Detect which cell encompasses the target text, then output its (x, y) center coordinate. 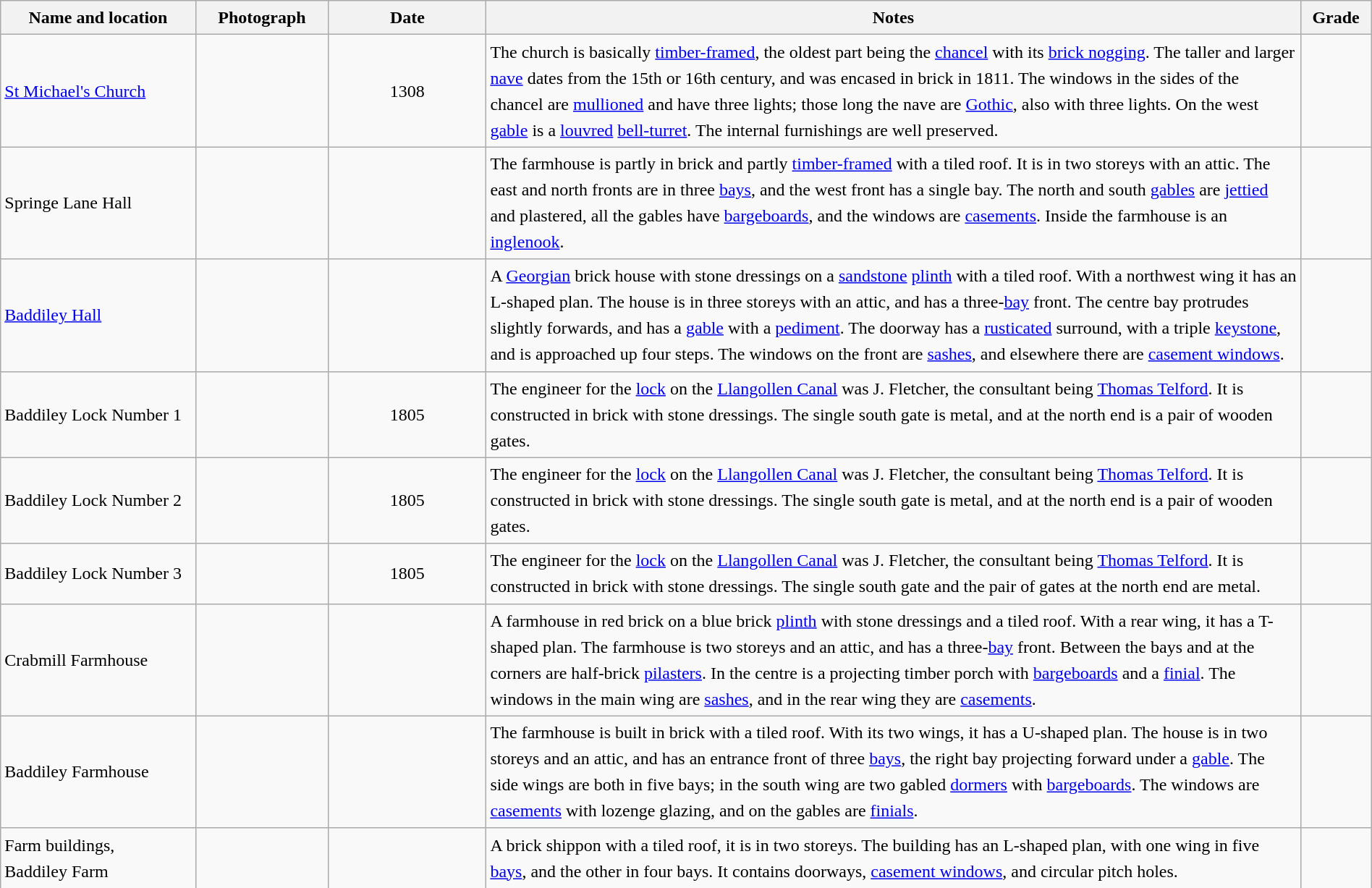
Springe Lane Hall (98, 203)
Name and location (98, 17)
Baddiley Farmhouse (98, 771)
Notes (893, 17)
1308 (407, 91)
Crabmill Farmhouse (98, 660)
Photograph (262, 17)
Baddiley Hall (98, 316)
St Michael's Church (98, 91)
Date (407, 17)
Grade (1336, 17)
Baddiley Lock Number 2 (98, 501)
Baddiley Lock Number 1 (98, 414)
Baddiley Lock Number 3 (98, 573)
Farm buildings,Baddiley Farm (98, 858)
